Locate the cell with the specified text and output its (x, y) center coordinate. 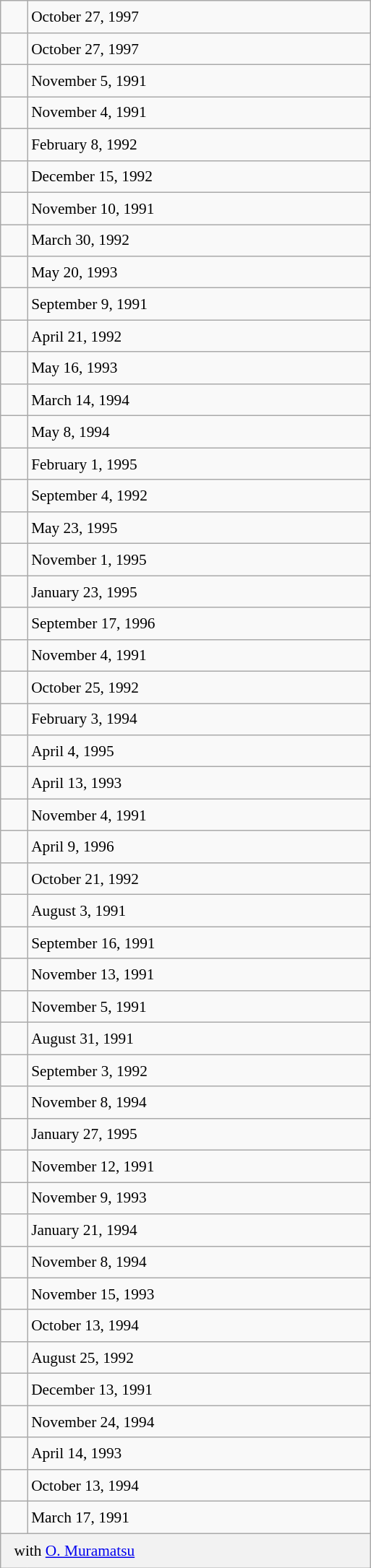
December 13, 1991 (199, 1390)
February 3, 1994 (199, 719)
February 1, 1995 (199, 464)
August 25, 1992 (199, 1358)
May 16, 1993 (199, 368)
November 15, 1993 (199, 1294)
September 4, 1992 (199, 495)
March 14, 1994 (199, 400)
November 10, 1991 (199, 208)
February 8, 1992 (199, 144)
March 17, 1991 (199, 1517)
April 14, 1993 (199, 1453)
November 12, 1991 (199, 1166)
January 23, 1995 (199, 592)
April 9, 1996 (199, 846)
with O. Muramatsu (185, 1551)
November 1, 1995 (199, 560)
January 21, 1994 (199, 1230)
April 13, 1993 (199, 783)
May 20, 1993 (199, 272)
September 3, 1992 (199, 1070)
September 16, 1991 (199, 943)
January 27, 1995 (199, 1134)
May 23, 1995 (199, 527)
April 21, 1992 (199, 336)
December 15, 1992 (199, 176)
April 4, 1995 (199, 751)
October 25, 1992 (199, 687)
October 21, 1992 (199, 879)
November 9, 1993 (199, 1198)
September 9, 1991 (199, 304)
August 31, 1991 (199, 1039)
November 13, 1991 (199, 974)
August 3, 1991 (199, 911)
May 8, 1994 (199, 432)
November 24, 1994 (199, 1421)
March 30, 1992 (199, 241)
September 17, 1996 (199, 623)
